For the text-containing cell, return its midpoint in [X, Y] coordinate format. 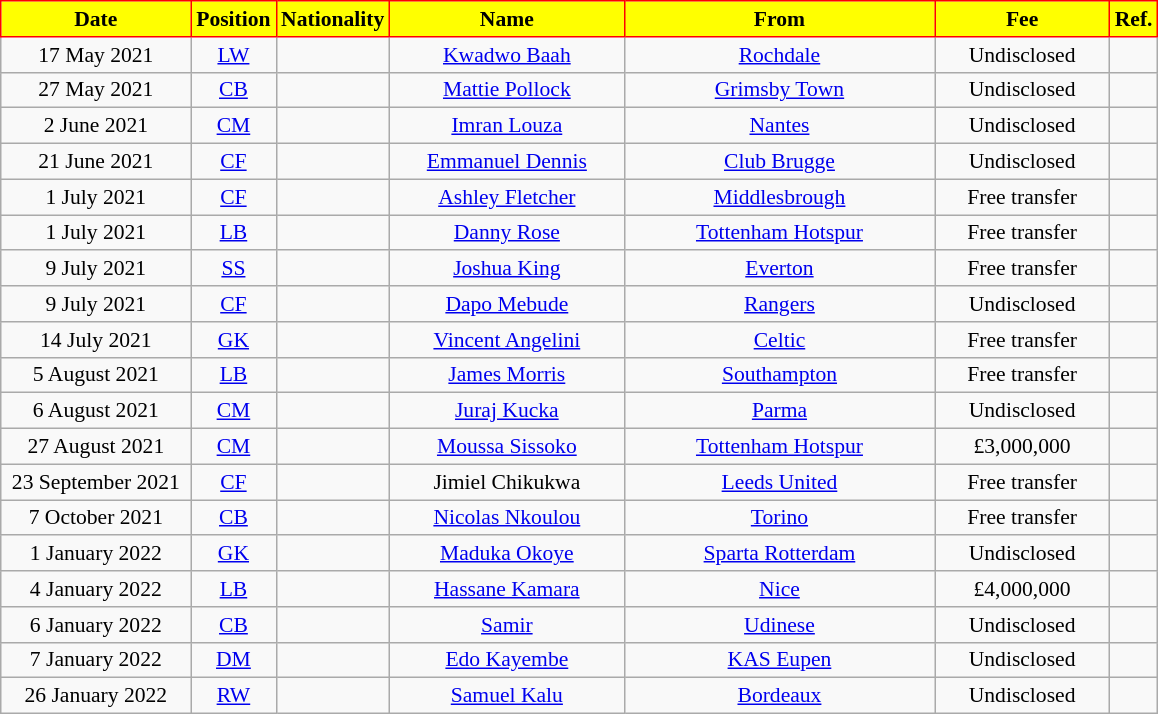
21 June 2021 [96, 162]
Ref. [1134, 19]
2 June 2021 [96, 126]
Torino [779, 518]
Dapo Mebude [506, 304]
Nicolas Nkoulou [506, 518]
Everton [779, 269]
Bordeaux [779, 696]
Jimiel Chikukwa [506, 482]
Samir [506, 625]
Maduka Okoye [506, 554]
Fee [1022, 19]
Rangers [779, 304]
27 August 2021 [96, 447]
Southampton [779, 375]
Club Brugge [779, 162]
LW [234, 55]
Parma [779, 411]
Rochdale [779, 55]
17 May 2021 [96, 55]
27 May 2021 [96, 90]
Juraj Kucka [506, 411]
Grimsby Town [779, 90]
Position [234, 19]
Imran Louza [506, 126]
Kwadwo Baah [506, 55]
Udinese [779, 625]
Nationality [332, 19]
Samuel Kalu [506, 696]
£3,000,000 [1022, 447]
1 January 2022 [96, 554]
Ashley Fletcher [506, 197]
SS [234, 269]
Nice [779, 589]
Nantes [779, 126]
DM [234, 660]
7 October 2021 [96, 518]
6 January 2022 [96, 625]
From [779, 19]
James Morris [506, 375]
26 January 2022 [96, 696]
Vincent Angelini [506, 340]
4 January 2022 [96, 589]
23 September 2021 [96, 482]
Moussa Sissoko [506, 447]
Celtic [779, 340]
RW [234, 696]
Leeds United [779, 482]
Edo Kayembe [506, 660]
Hassane Kamara [506, 589]
7 January 2022 [96, 660]
KAS Eupen [779, 660]
5 August 2021 [96, 375]
6 August 2021 [96, 411]
Emmanuel Dennis [506, 162]
Mattie Pollock [506, 90]
14 July 2021 [96, 340]
£4,000,000 [1022, 589]
Sparta Rotterdam [779, 554]
Date [96, 19]
Joshua King [506, 269]
Name [506, 19]
Middlesbrough [779, 197]
Danny Rose [506, 233]
